From the cell containing the given text, extract its center point as [x, y] coordinate. 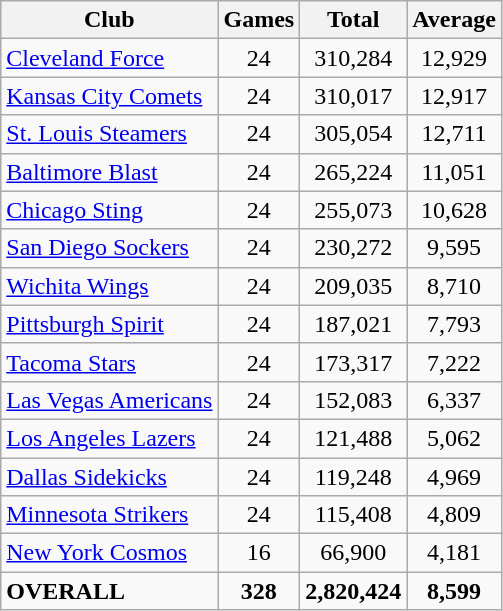
119,248 [354, 477]
12,929 [454, 58]
255,073 [354, 210]
Club [110, 20]
Kansas City Comets [110, 96]
265,224 [354, 172]
187,021 [354, 324]
121,488 [354, 438]
St. Louis Steamers [110, 134]
Los Angeles Lazers [110, 438]
Pittsburgh Spirit [110, 324]
Minnesota Strikers [110, 515]
Games [259, 20]
Dallas Sidekicks [110, 477]
8,710 [454, 286]
66,900 [354, 553]
11,051 [454, 172]
328 [259, 591]
310,284 [354, 58]
7,793 [454, 324]
New York Cosmos [110, 553]
8,599 [454, 591]
9,595 [454, 248]
Wichita Wings [110, 286]
4,181 [454, 553]
173,317 [354, 362]
209,035 [354, 286]
115,408 [354, 515]
6,337 [454, 400]
305,054 [354, 134]
5,062 [454, 438]
230,272 [354, 248]
Cleveland Force [110, 58]
4,809 [454, 515]
4,969 [454, 477]
12,711 [454, 134]
12,917 [454, 96]
San Diego Sockers [110, 248]
Las Vegas Americans [110, 400]
Baltimore Blast [110, 172]
16 [259, 553]
7,222 [454, 362]
Chicago Sting [110, 210]
Total [354, 20]
2,820,424 [354, 591]
OVERALL [110, 591]
310,017 [354, 96]
Average [454, 20]
Tacoma Stars [110, 362]
152,083 [354, 400]
10,628 [454, 210]
